Return the [X, Y] coordinate for the center point of the cell that contains the specified text.  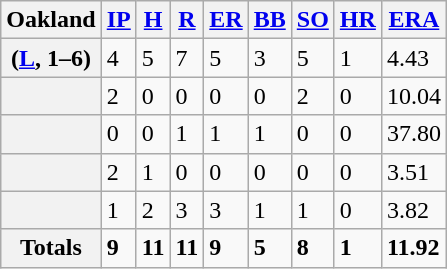
7 [187, 58]
4.43 [414, 58]
ER [226, 20]
R [187, 20]
37.80 [414, 134]
IP [118, 20]
SO [312, 20]
Oakland [51, 20]
H [153, 20]
ERA [414, 20]
(L, 1–6) [51, 58]
BB [270, 20]
4 [118, 58]
Totals [51, 248]
8 [312, 248]
HR [358, 20]
10.04 [414, 96]
3.82 [414, 210]
3.51 [414, 172]
11.92 [414, 248]
